Locate the cell with the specified text and output its (x, y) center coordinate. 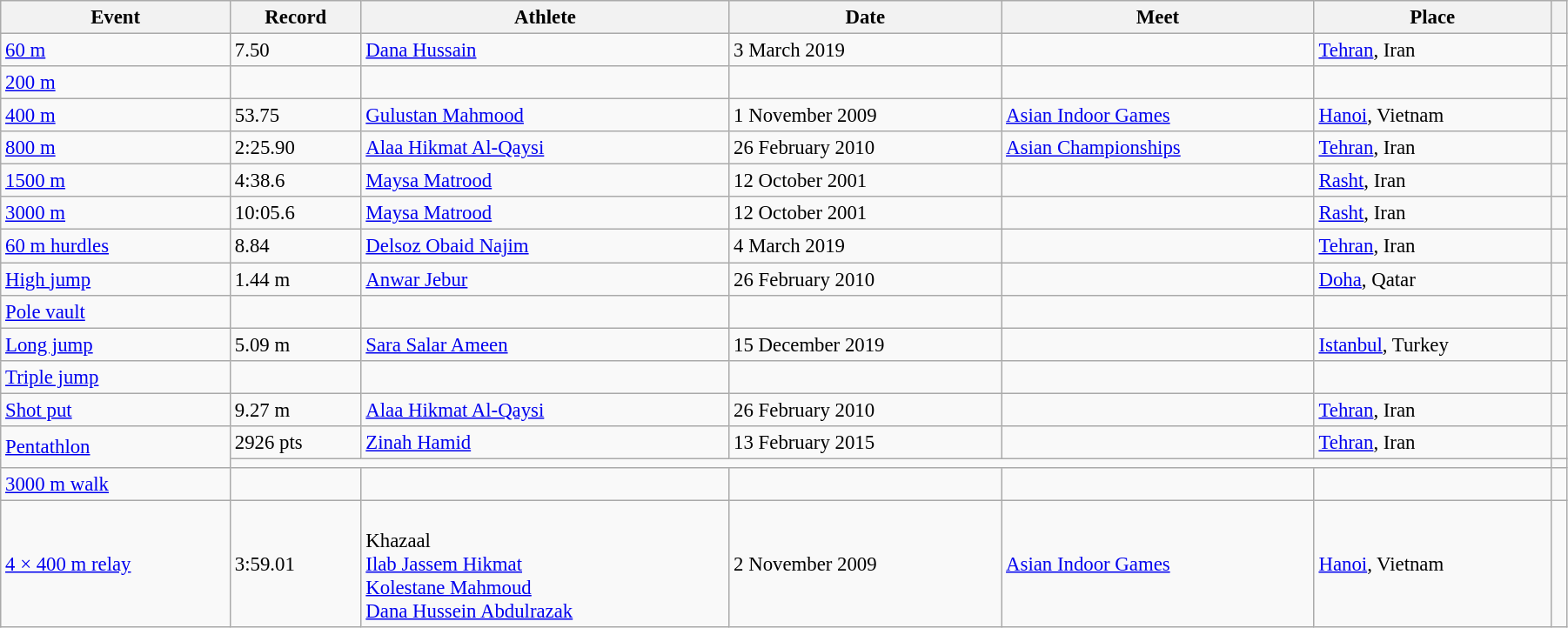
2926 pts (296, 443)
Athlete (545, 17)
200 m (116, 83)
1.44 m (296, 279)
4 March 2019 (865, 246)
60 m hurdles (116, 246)
1500 m (116, 181)
Pole vault (116, 311)
3 March 2019 (865, 50)
Date (865, 17)
High jump (116, 279)
3000 m walk (116, 484)
3:59.01 (296, 564)
13 February 2015 (865, 443)
Delsoz Obaid Najim (545, 246)
7.50 (296, 50)
Zinah Hamid (545, 443)
Place (1432, 17)
53.75 (296, 116)
60 m (116, 50)
Gulustan Mahmood (545, 116)
10:05.6 (296, 213)
Istanbul, Turkey (1432, 344)
9.27 m (296, 410)
3000 m (116, 213)
400 m (116, 116)
5.09 m (296, 344)
Doha, Qatar (1432, 279)
2:25.90 (296, 148)
8.84 (296, 246)
15 December 2019 (865, 344)
1 November 2009 (865, 116)
800 m (116, 148)
Record (296, 17)
2 November 2009 (865, 564)
Long jump (116, 344)
Sara Salar Ameen (545, 344)
Dana Hussain (545, 50)
KhazaalIlab Jassem HikmatKolestane MahmoudDana Hussein Abdulrazak (545, 564)
Asian Championships (1157, 148)
Meet (1157, 17)
4:38.6 (296, 181)
Event (116, 17)
4 × 400 m relay (116, 564)
Shot put (116, 410)
Anwar Jebur (545, 279)
Pentathlon (116, 447)
Triple jump (116, 377)
